Identify which cell holds the provided text, then report its (x, y) central coordinate. 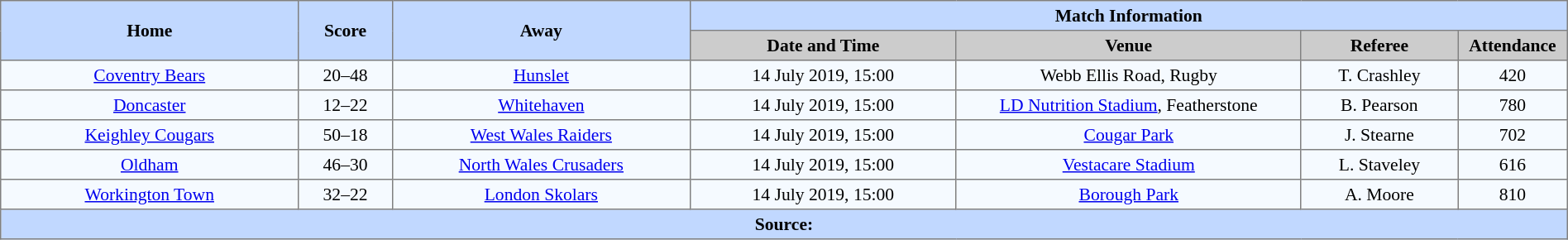
12–22 (346, 105)
Doncaster (150, 105)
Oldham (150, 165)
Attendance (1513, 46)
780 (1513, 105)
Source: (784, 224)
Whitehaven (541, 105)
J. Stearne (1379, 135)
North Wales Crusaders (541, 165)
Match Information (1128, 16)
L. Staveley (1379, 165)
Away (541, 31)
616 (1513, 165)
Keighley Cougars (150, 135)
810 (1513, 194)
T. Crashley (1379, 75)
32–22 (346, 194)
West Wales Raiders (541, 135)
Referee (1379, 46)
Borough Park (1128, 194)
A. Moore (1379, 194)
20–48 (346, 75)
50–18 (346, 135)
Coventry Bears (150, 75)
Webb Ellis Road, Rugby (1128, 75)
Vestacare Stadium (1128, 165)
Date and Time (823, 46)
Hunslet (541, 75)
Cougar Park (1128, 135)
LD Nutrition Stadium, Featherstone (1128, 105)
46–30 (346, 165)
Venue (1128, 46)
B. Pearson (1379, 105)
420 (1513, 75)
London Skolars (541, 194)
702 (1513, 135)
Score (346, 31)
Workington Town (150, 194)
Home (150, 31)
